Capture the cell that displays the provided text and extract its [X, Y] central coordinate. 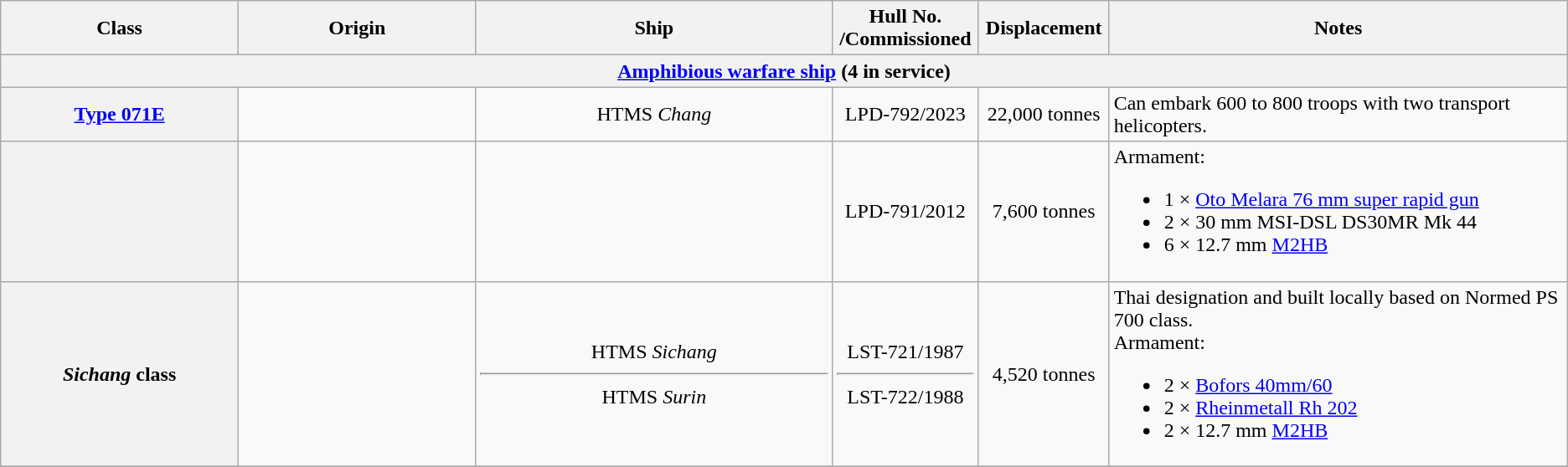
4,520 tonnes [1044, 373]
Origin [357, 28]
Can embark 600 to 800 troops with two transport helicopters. [1338, 114]
Type 071E [120, 114]
Sichang class [120, 373]
HTMS Sichang HTMS Surin [653, 373]
7,600 tonnes [1044, 211]
LPD-791/2012 [906, 211]
Thai designation and built locally based on Normed PS 700 class.Armament:2 × Bofors 40mm/602 × Rheinmetall Rh 2022 × 12.7 mm M2HB [1338, 373]
HTMS Chang [653, 114]
Notes [1338, 28]
22,000 tonnes [1044, 114]
LPD-792/2023 [906, 114]
Amphibious warfare ship (4 in service) [784, 71]
Ship [653, 28]
Displacement [1044, 28]
Class [120, 28]
Hull No./Commissioned [906, 28]
LST-721/1987 LST-722/1988 [906, 373]
Armament:1 × Oto Melara 76 mm super rapid gun2 × 30 mm MSI-DSL DS30MR Mk 446 × 12.7 mm M2HB [1338, 211]
